Pinpoint the cell where the given text exists, returning its [x, y] midpoint coordinate. 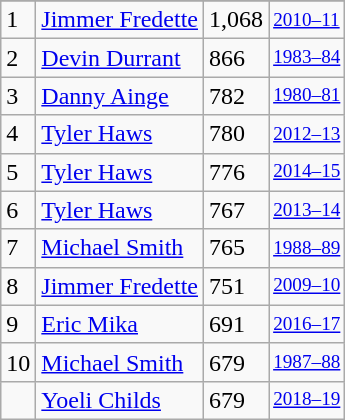
1,068 [236, 20]
2 [18, 58]
1983–84 [307, 58]
5 [18, 172]
4 [18, 134]
Danny Ainge [120, 96]
2009–10 [307, 286]
765 [236, 248]
1980–81 [307, 96]
6 [18, 210]
2018–19 [307, 400]
2016–17 [307, 324]
7 [18, 248]
751 [236, 286]
3 [18, 96]
691 [236, 324]
2012–13 [307, 134]
776 [236, 172]
10 [18, 362]
1987–88 [307, 362]
Devin Durrant [120, 58]
780 [236, 134]
782 [236, 96]
Yoeli Childs [120, 400]
1988–89 [307, 248]
2010–11 [307, 20]
767 [236, 210]
8 [18, 286]
9 [18, 324]
Eric Mika [120, 324]
2014–15 [307, 172]
1 [18, 20]
2013–14 [307, 210]
866 [236, 58]
